Identify which cell holds the provided text, then report its [X, Y] central coordinate. 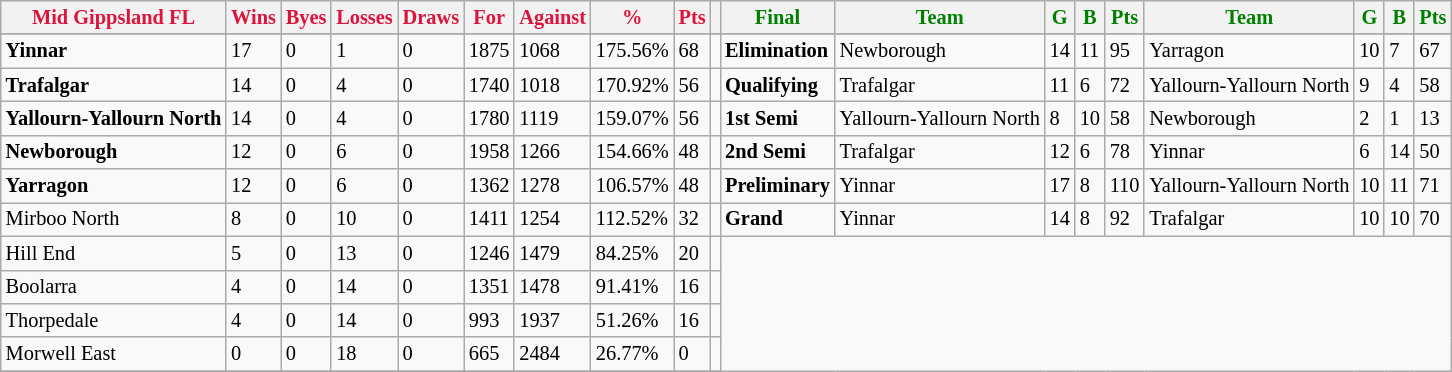
154.66% [632, 152]
68 [692, 51]
92 [1124, 219]
Wins [254, 17]
1780 [489, 118]
Against [552, 17]
9 [1369, 85]
1478 [552, 287]
159.07% [632, 118]
50 [1432, 152]
1937 [552, 320]
5 [254, 253]
% [632, 17]
110 [1124, 186]
Morwell East [114, 354]
1351 [489, 287]
1479 [552, 253]
175.56% [632, 51]
67 [1432, 51]
1018 [552, 85]
1068 [552, 51]
Hill End [114, 253]
106.57% [632, 186]
Preliminary [778, 186]
Losses [364, 17]
1740 [489, 85]
2 [1369, 118]
Mirboo North [114, 219]
32 [692, 219]
26.77% [632, 354]
72 [1124, 85]
71 [1432, 186]
18 [364, 354]
1362 [489, 186]
993 [489, 320]
84.25% [632, 253]
Mid Gippsland FL [114, 17]
2484 [552, 354]
112.52% [632, 219]
1254 [552, 219]
Byes [306, 17]
1875 [489, 51]
Elimination [778, 51]
1411 [489, 219]
Final [778, 17]
Draws [431, 17]
Boolarra [114, 287]
95 [1124, 51]
For [489, 17]
Qualifying [778, 85]
170.92% [632, 85]
70 [1432, 219]
Thorpedale [114, 320]
1278 [552, 186]
20 [692, 253]
91.41% [632, 287]
1958 [489, 152]
7 [1399, 51]
1119 [552, 118]
665 [489, 354]
78 [1124, 152]
2nd Semi [778, 152]
51.26% [632, 320]
1st Semi [778, 118]
1266 [552, 152]
Grand [778, 219]
1246 [489, 253]
